Extract the [x, y] coordinate from the center of the cell holding the provided text.  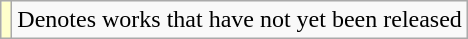
Denotes works that have not yet been released [240, 20]
